Return (x, y) of the center of cell containing provided text 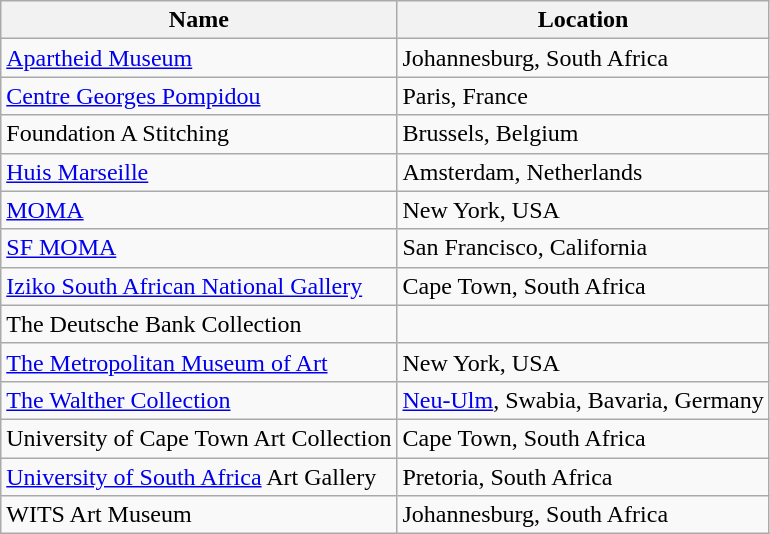
Apartheid Museum (199, 58)
Brussels, Belgium (583, 134)
The Walther Collection (199, 400)
WITS Art Museum (199, 515)
Name (199, 20)
Foundation A Stitching (199, 134)
Huis Marseille (199, 172)
MOMA (199, 210)
Iziko South African National Gallery (199, 286)
SF MOMA (199, 248)
Paris, France (583, 96)
University of South Africa Art Gallery (199, 477)
Pretoria, South Africa (583, 477)
Location (583, 20)
University of Cape Town Art Collection (199, 438)
Neu-Ulm, Swabia, Bavaria, Germany (583, 400)
Centre Georges Pompidou (199, 96)
The Deutsche Bank Collection (199, 324)
The Metropolitan Museum of Art (199, 362)
Amsterdam, Netherlands (583, 172)
San Francisco, California (583, 248)
